Determine the (x, y) coordinate at the center of the cell enclosing the given text.  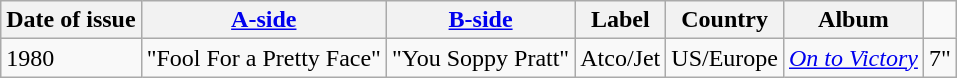
US/Europe (725, 58)
Album (853, 20)
Label (620, 20)
Country (725, 20)
Date of issue (71, 20)
7" (940, 58)
"You Soppy Pratt" (480, 58)
1980 (71, 58)
"Fool For a Pretty Face" (264, 58)
A-side (264, 20)
Atco/Jet (620, 58)
B-side (480, 20)
On to Victory (853, 58)
